Locate the cell with the specified text and output its [X, Y] center coordinate. 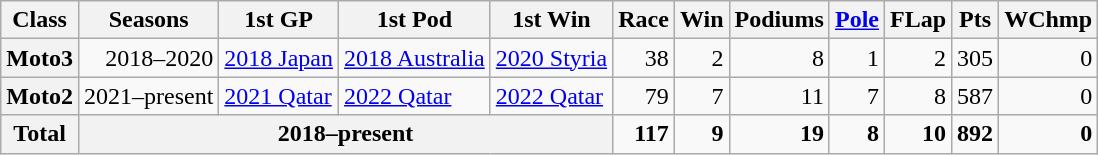
Total [40, 134]
2018–2020 [148, 58]
1 [856, 58]
Podiums [779, 20]
2018 Australia [415, 58]
Class [40, 20]
1st GP [279, 20]
Moto3 [40, 58]
9 [702, 134]
WChmp [1048, 20]
2018–present [345, 134]
1st Win [551, 20]
1st Pod [415, 20]
79 [644, 96]
305 [976, 58]
2021 Qatar [279, 96]
Race [644, 20]
Pole [856, 20]
FLap [918, 20]
38 [644, 58]
Pts [976, 20]
Moto2 [40, 96]
117 [644, 134]
587 [976, 96]
Seasons [148, 20]
2021–present [148, 96]
2018 Japan [279, 58]
Win [702, 20]
11 [779, 96]
10 [918, 134]
892 [976, 134]
2020 Styria [551, 58]
19 [779, 134]
